Locate the cell with the specified text and output its [x, y] center coordinate. 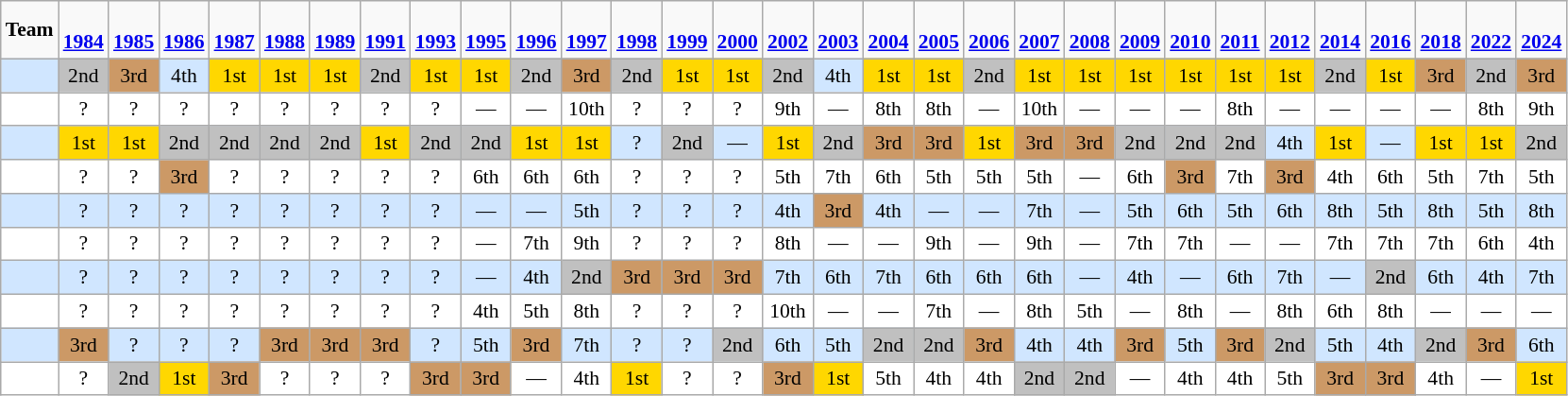
1999 [687, 30]
1991 [385, 30]
2002 [787, 30]
2016 [1390, 30]
1985 [134, 30]
2024 [1541, 30]
2009 [1140, 30]
2005 [938, 30]
1996 [536, 30]
2000 [738, 30]
1984 [83, 30]
2012 [1290, 30]
1997 [587, 30]
2004 [887, 30]
1988 [285, 30]
1987 [234, 30]
1995 [485, 30]
1998 [636, 30]
2010 [1189, 30]
2014 [1340, 30]
Team [30, 30]
2022 [1492, 30]
1993 [436, 30]
1986 [183, 30]
2007 [1038, 30]
2018 [1441, 30]
2008 [1089, 30]
2003 [838, 30]
2011 [1239, 30]
1989 [334, 30]
2006 [989, 30]
